Return the (X, Y) coordinate for the center point of the cell that contains the specified text.  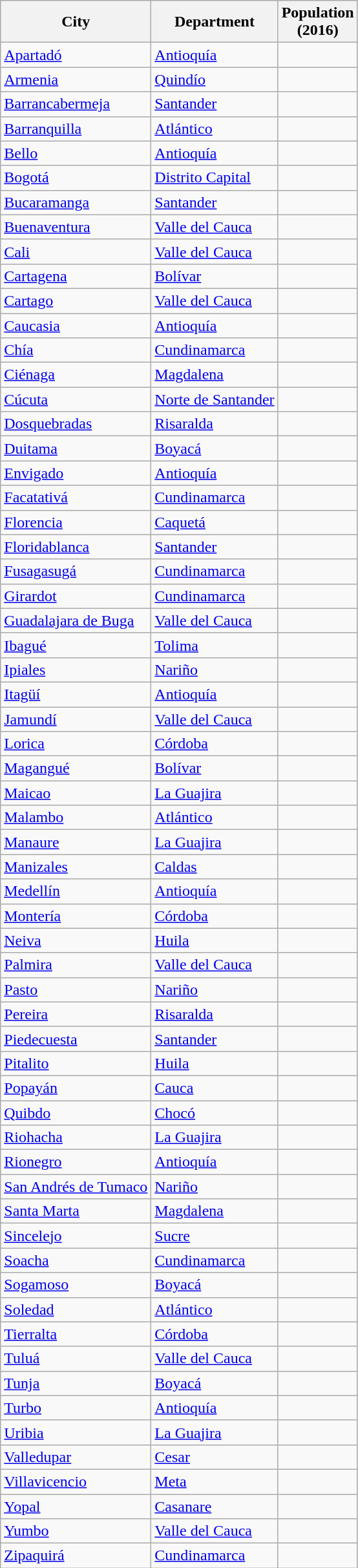
Cesar (215, 1457)
Caucasia (76, 325)
Tolima (215, 645)
Caquetá (215, 522)
Tierralta (76, 1334)
Magangué (76, 768)
Itagüí (76, 694)
Facatativá (76, 498)
Apartadó (76, 55)
Tuluá (76, 1359)
Distrito Capital (215, 178)
Department (215, 22)
Cartago (76, 301)
Buenaventura (76, 227)
Guadalajara de Buga (76, 620)
Cartagena (76, 276)
Cauca (215, 1088)
Dosquebradas (76, 424)
Barrancabermeja (76, 104)
Pereira (76, 1014)
Caldas (215, 867)
Duitama (76, 449)
Montería (76, 916)
Barranquilla (76, 129)
Quindío (215, 79)
Tunja (76, 1383)
Sogamoso (76, 1285)
Neiva (76, 940)
Malambo (76, 818)
Medellín (76, 891)
Yopal (76, 1507)
Soledad (76, 1309)
Cali (76, 251)
Quibdo (76, 1112)
Piedecuesta (76, 1039)
Rionegro (76, 1162)
Popayán (76, 1088)
Chía (76, 350)
Florencia (76, 522)
Cúcuta (76, 399)
Sucre (215, 1236)
Envigado (76, 473)
Chocó (215, 1112)
Santa Marta (76, 1211)
Soacha (76, 1260)
Ciénaga (76, 375)
Casanare (215, 1507)
Maicao (76, 793)
Pasto (76, 990)
Bucaramanga (76, 202)
Bogotá (76, 178)
San Andrés de Tumaco (76, 1187)
Villavicencio (76, 1481)
Manizales (76, 867)
Riohacha (76, 1138)
City (76, 22)
Fusagasugá (76, 571)
Population(2016) (318, 22)
Ibagué (76, 645)
Pitalito (76, 1063)
Girardot (76, 596)
Norte de Santander (215, 399)
Meta (215, 1481)
Armenia (76, 79)
Zipaquirá (76, 1556)
Sincelejo (76, 1236)
Floridablanca (76, 547)
Turbo (76, 1408)
Uribia (76, 1432)
Ipiales (76, 670)
Manaure (76, 842)
Valledupar (76, 1457)
Yumbo (76, 1531)
Palmira (76, 965)
Lorica (76, 744)
Jamundí (76, 719)
Bello (76, 153)
